Detect which cell encompasses the target text, then output its [X, Y] center coordinate. 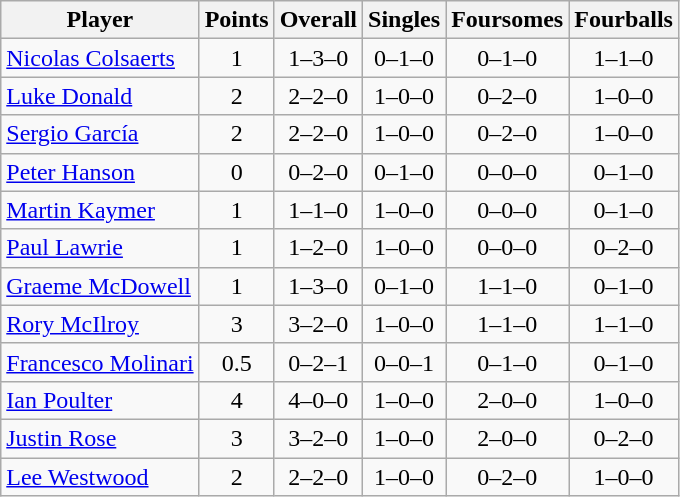
Lee Westwood [100, 477]
Foursomes [508, 20]
Rory McIlroy [100, 324]
1–2–0 [318, 248]
0–2–1 [318, 362]
Justin Rose [100, 438]
Overall [318, 20]
Ian Poulter [100, 400]
Nicolas Colsaerts [100, 58]
Francesco Molinari [100, 362]
Luke Donald [100, 96]
Paul Lawrie [100, 248]
0 [236, 172]
Martin Kaymer [100, 210]
4 [236, 400]
0–0–1 [404, 362]
Fourballs [624, 20]
Points [236, 20]
4–0–0 [318, 400]
0.5 [236, 362]
Singles [404, 20]
Sergio García [100, 134]
Graeme McDowell [100, 286]
Player [100, 20]
Peter Hanson [100, 172]
